For the text-containing cell, return its midpoint in [X, Y] coordinate format. 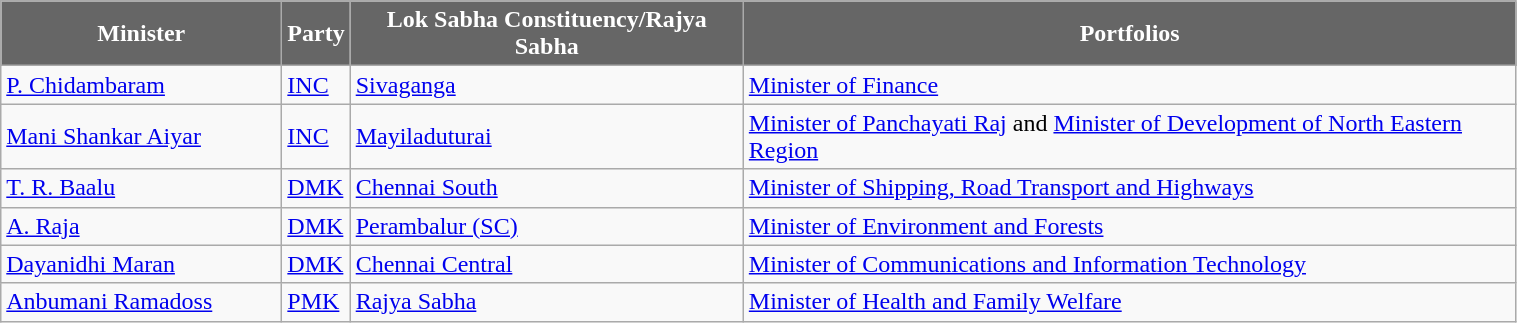
Minister of Panchayati Raj and Minister of Development of North Eastern Region [1130, 136]
Mani Shankar Aiyar [142, 136]
Rajya Sabha [546, 302]
Mayiladuturai [546, 136]
Minister of Communications and Information Technology [1130, 264]
Perambalur (SC) [546, 226]
Portfolios [1130, 34]
Minister of Shipping, Road Transport and Highways [1130, 188]
Minister [142, 34]
Minister of Health and Family Welfare [1130, 302]
Sivaganga [546, 85]
Minister of Environment and Forests [1130, 226]
Lok Sabha Constituency/Rajya Sabha [546, 34]
Party [316, 34]
PMK [316, 302]
Chennai Central [546, 264]
Dayanidhi Maran [142, 264]
Chennai South [546, 188]
A. Raja [142, 226]
Minister of Finance [1130, 85]
P. Chidambaram [142, 85]
T. R. Baalu [142, 188]
Anbumani Ramadoss [142, 302]
